Scan for the cell matching the given text and deliver its [x, y] coordinate at center. 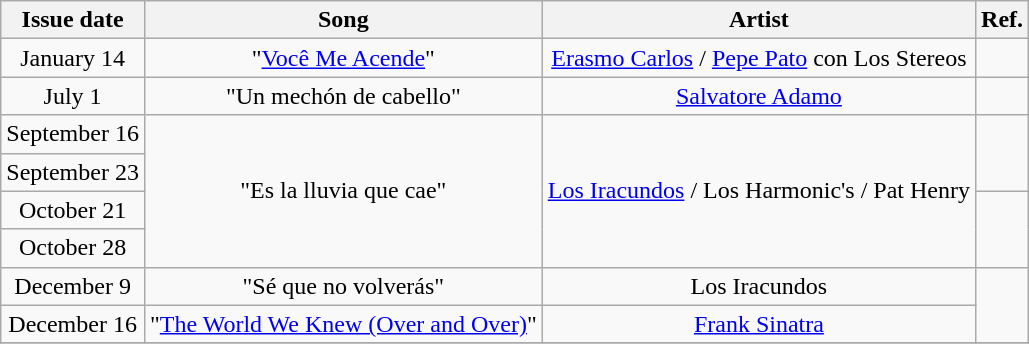
"The World We Knew (Over and Over)" [343, 324]
"Un mechón de cabello" [343, 96]
"Es la lluvia que cae" [343, 191]
Los Iracundos / Los Harmonic's / Pat Henry [758, 191]
Erasmo Carlos / Pepe Pato con Los Stereos [758, 58]
October 21 [73, 210]
October 28 [73, 248]
Frank Sinatra [758, 324]
Song [343, 20]
Ref. [1002, 20]
"Sé que no volverás" [343, 286]
January 14 [73, 58]
December 16 [73, 324]
"Você Me Acende" [343, 58]
September 16 [73, 134]
Los Iracundos [758, 286]
July 1 [73, 96]
September 23 [73, 172]
December 9 [73, 286]
Issue date [73, 20]
Salvatore Adamo [758, 96]
Artist [758, 20]
